Search for the cell housing the specified text and yield its [X, Y] center coordinate. 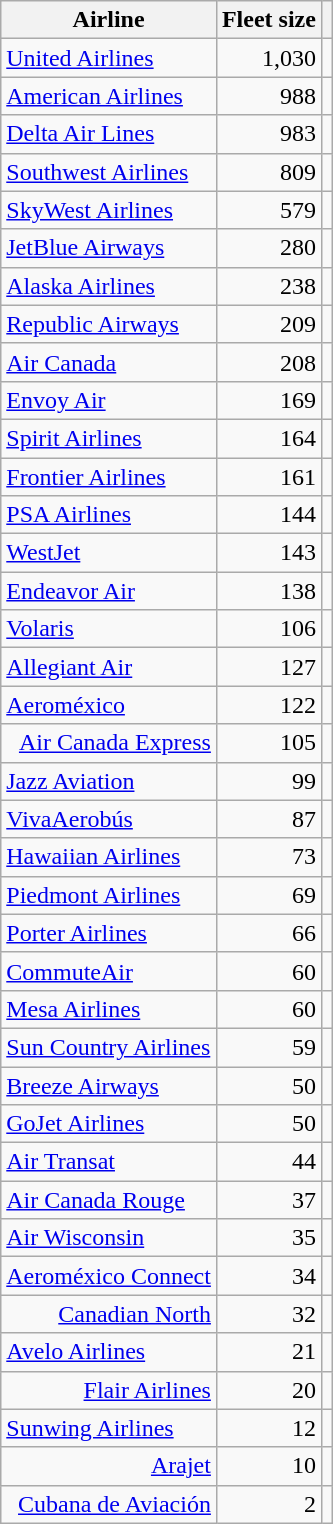
American Airlines [109, 96]
208 [268, 362]
69 [268, 895]
1,030 [268, 58]
Air Transat [109, 1162]
GoJet Airlines [109, 1124]
Breeze Airways [109, 1085]
VivaAerobús [109, 819]
Aeroméxico Connect [109, 1276]
44 [268, 1162]
66 [268, 933]
Endeavor Air [109, 591]
WestJet [109, 553]
Arajet [109, 1466]
Air Canada Rouge [109, 1200]
37 [268, 1200]
20 [268, 1390]
21 [268, 1352]
Airline [109, 20]
Piedmont Airlines [109, 895]
10 [268, 1466]
238 [268, 286]
Flair Airlines [109, 1390]
Southwest Airlines [109, 172]
138 [268, 591]
127 [268, 667]
CommuteAir [109, 971]
169 [268, 400]
73 [268, 857]
Envoy Air [109, 400]
161 [268, 477]
Avelo Airlines [109, 1352]
988 [268, 96]
Spirit Airlines [109, 438]
Delta Air Lines [109, 134]
Fleet size [268, 20]
35 [268, 1238]
280 [268, 248]
United Airlines [109, 58]
164 [268, 438]
143 [268, 553]
Air Wisconsin [109, 1238]
144 [268, 515]
Republic Airways [109, 324]
Air Canada Express [109, 743]
Jazz Aviation [109, 781]
32 [268, 1314]
Sunwing Airlines [109, 1428]
106 [268, 629]
Frontier Airlines [109, 477]
209 [268, 324]
59 [268, 1047]
Mesa Airlines [109, 1009]
Volaris [109, 629]
JetBlue Airways [109, 248]
Canadian North [109, 1314]
983 [268, 134]
12 [268, 1428]
Porter Airlines [109, 933]
809 [268, 172]
87 [268, 819]
Cubana de Aviación [109, 1504]
105 [268, 743]
Alaska Airlines [109, 286]
Allegiant Air [109, 667]
2 [268, 1504]
SkyWest Airlines [109, 210]
Hawaiian Airlines [109, 857]
579 [268, 210]
Air Canada [109, 362]
Aeroméxico [109, 705]
99 [268, 781]
122 [268, 705]
34 [268, 1276]
PSA Airlines [109, 515]
Sun Country Airlines [109, 1047]
